For the text-containing cell, return its midpoint in [X, Y] coordinate format. 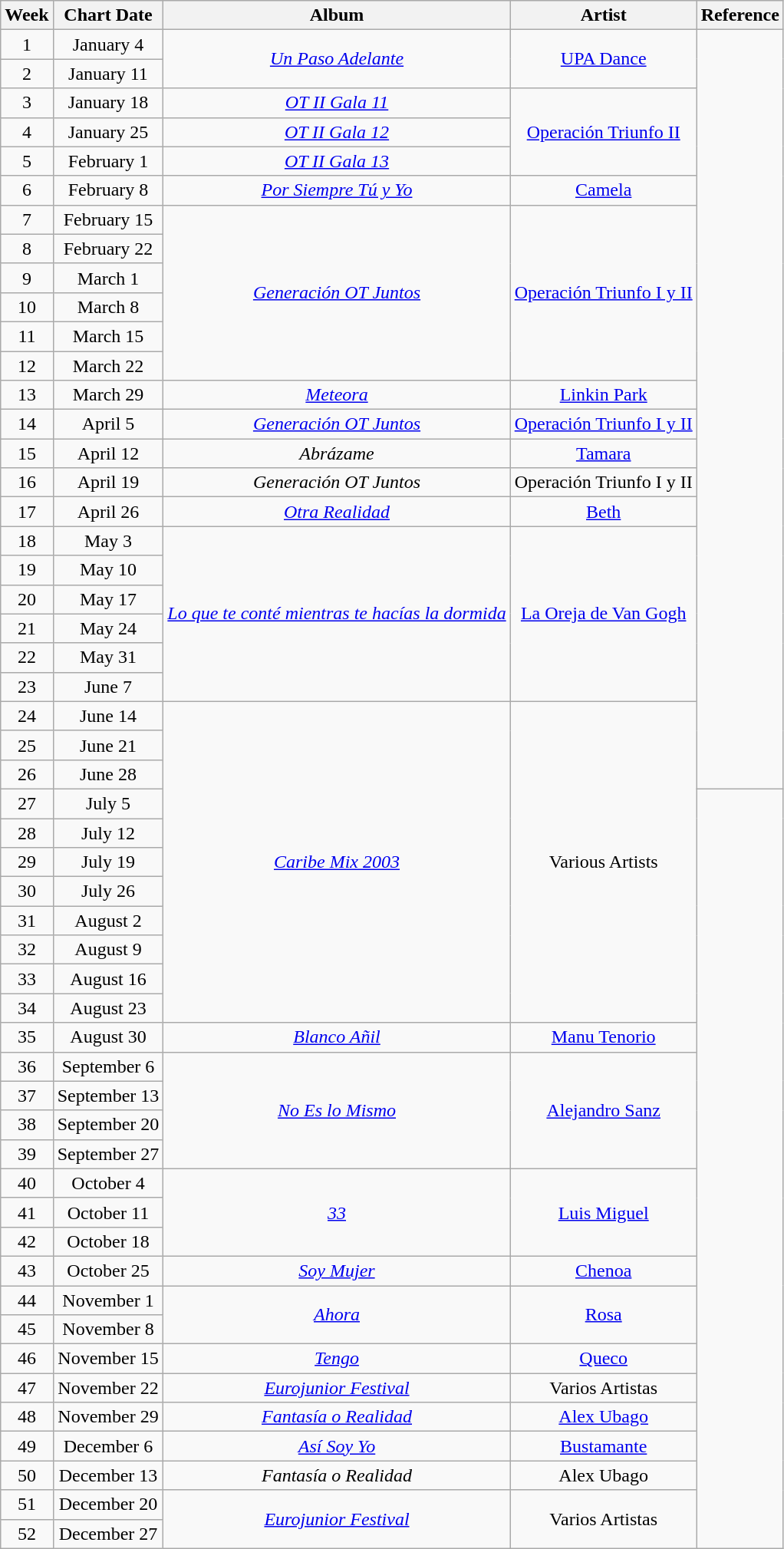
30 [27, 891]
12 [27, 366]
35 [27, 1037]
Various Artists [603, 862]
January 4 [108, 44]
November 1 [108, 1300]
Operación Triunfo II [603, 132]
Manu Tenorio [603, 1037]
March 15 [108, 336]
39 [27, 1154]
34 [27, 1008]
Rosa [603, 1315]
36 [27, 1066]
5 [27, 161]
42 [27, 1241]
Lo que te conté mientras te hacías la dormida [337, 614]
24 [27, 716]
Caribe Mix 2003 [337, 862]
45 [27, 1330]
January 25 [108, 132]
October 25 [108, 1271]
26 [27, 774]
August 2 [108, 921]
OT II Gala 12 [337, 132]
August 30 [108, 1037]
May 31 [108, 658]
October 18 [108, 1241]
August 23 [108, 1008]
52 [27, 1534]
December 20 [108, 1505]
51 [27, 1505]
Tamara [603, 453]
Album [337, 15]
September 27 [108, 1154]
10 [27, 307]
1 [27, 44]
Bustamante [603, 1446]
April 26 [108, 512]
Un Paso Adelante [337, 59]
Beth [603, 512]
September 6 [108, 1066]
May 3 [108, 541]
No Es lo Mismo [337, 1110]
December 27 [108, 1534]
19 [27, 570]
27 [27, 803]
Tengo [337, 1359]
La Oreja de Van Gogh [603, 614]
November 22 [108, 1388]
January 18 [108, 103]
October 4 [108, 1183]
June 28 [108, 774]
44 [27, 1300]
Meteora [337, 395]
December 13 [108, 1475]
Week [27, 15]
46 [27, 1359]
Linkin Park [603, 395]
25 [27, 745]
February 8 [108, 190]
9 [27, 278]
April 12 [108, 453]
May 10 [108, 570]
November 29 [108, 1417]
16 [27, 483]
37 [27, 1096]
Artist [603, 15]
32 [27, 950]
Chenoa [603, 1271]
OT II Gala 13 [337, 161]
February 15 [108, 219]
38 [27, 1125]
November 15 [108, 1359]
Luis Miguel [603, 1212]
April 19 [108, 483]
7 [27, 219]
11 [27, 336]
41 [27, 1212]
8 [27, 249]
August 9 [108, 950]
December 6 [108, 1446]
May 24 [108, 628]
June 7 [108, 687]
February 1 [108, 161]
Queco [603, 1359]
43 [27, 1271]
May 17 [108, 599]
March 22 [108, 366]
17 [27, 512]
3 [27, 103]
March 29 [108, 395]
Blanco Añil [337, 1037]
September 13 [108, 1096]
4 [27, 132]
50 [27, 1475]
15 [27, 453]
20 [27, 599]
Así Soy Yo [337, 1446]
Alejandro Sanz [603, 1110]
2 [27, 74]
49 [27, 1446]
22 [27, 658]
August 16 [108, 979]
July 12 [108, 832]
6 [27, 190]
July 26 [108, 891]
Por Siempre Tú y Yo [337, 190]
40 [27, 1183]
Otra Realidad [337, 512]
14 [27, 424]
Chart Date [108, 15]
November 8 [108, 1330]
21 [27, 628]
October 11 [108, 1212]
47 [27, 1388]
January 11 [108, 74]
February 22 [108, 249]
48 [27, 1417]
OT II Gala 11 [337, 103]
23 [27, 687]
March 8 [108, 307]
Reference [740, 15]
September 20 [108, 1125]
Camela [603, 190]
June 14 [108, 716]
April 5 [108, 424]
UPA Dance [603, 59]
March 1 [108, 278]
29 [27, 862]
Soy Mujer [337, 1271]
18 [27, 541]
Abrázame [337, 453]
July 19 [108, 862]
Ahora [337, 1315]
June 21 [108, 745]
July 5 [108, 803]
13 [27, 395]
31 [27, 921]
28 [27, 832]
